Locate the cell with the specified text and output its (X, Y) center coordinate. 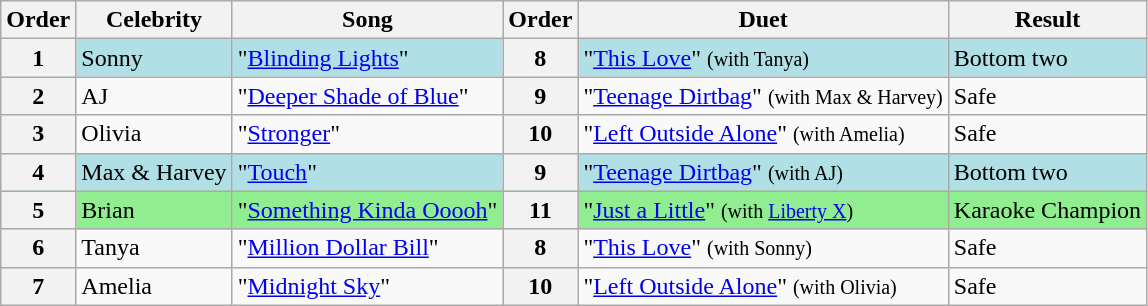
6 (38, 248)
"This Love" (with Sonny) (763, 248)
Tanya (154, 248)
Amelia (154, 286)
Result (1047, 20)
Karaoke Champion (1047, 210)
1 (38, 58)
Sonny (154, 58)
5 (38, 210)
4 (38, 172)
"Midnight Sky" (368, 286)
"Something Kinda Ooooh" (368, 210)
AJ (154, 96)
11 (540, 210)
"Just a Little" (with Liberty X) (763, 210)
Max & Harvey (154, 172)
"Teenage Dirtbag" (with Max & Harvey) (763, 96)
3 (38, 134)
"Blinding Lights" (368, 58)
Brian (154, 210)
"Teenage Dirtbag" (with AJ) (763, 172)
"This Love" (with Tanya) (763, 58)
"Left Outside Alone" (with Olivia) (763, 286)
Song (368, 20)
"Million Dollar Bill" (368, 248)
Duet (763, 20)
Celebrity (154, 20)
7 (38, 286)
"Left Outside Alone" (with Amelia) (763, 134)
2 (38, 96)
"Touch" (368, 172)
"Stronger" (368, 134)
"Deeper Shade of Blue" (368, 96)
Olivia (154, 134)
